Output the (X, Y) coordinate of the center of the cell containing the given text.  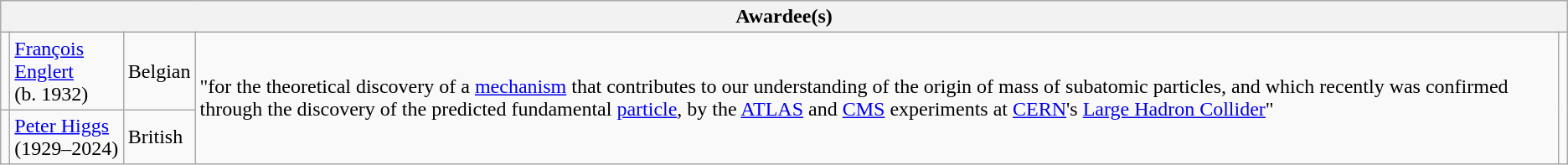
François Englert(b. 1932) (67, 71)
British (159, 137)
Belgian (159, 71)
Peter Higgs(1929–2024) (67, 137)
Awardee(s) (784, 17)
